Detect which cell encompasses the target text, then output its (X, Y) center coordinate. 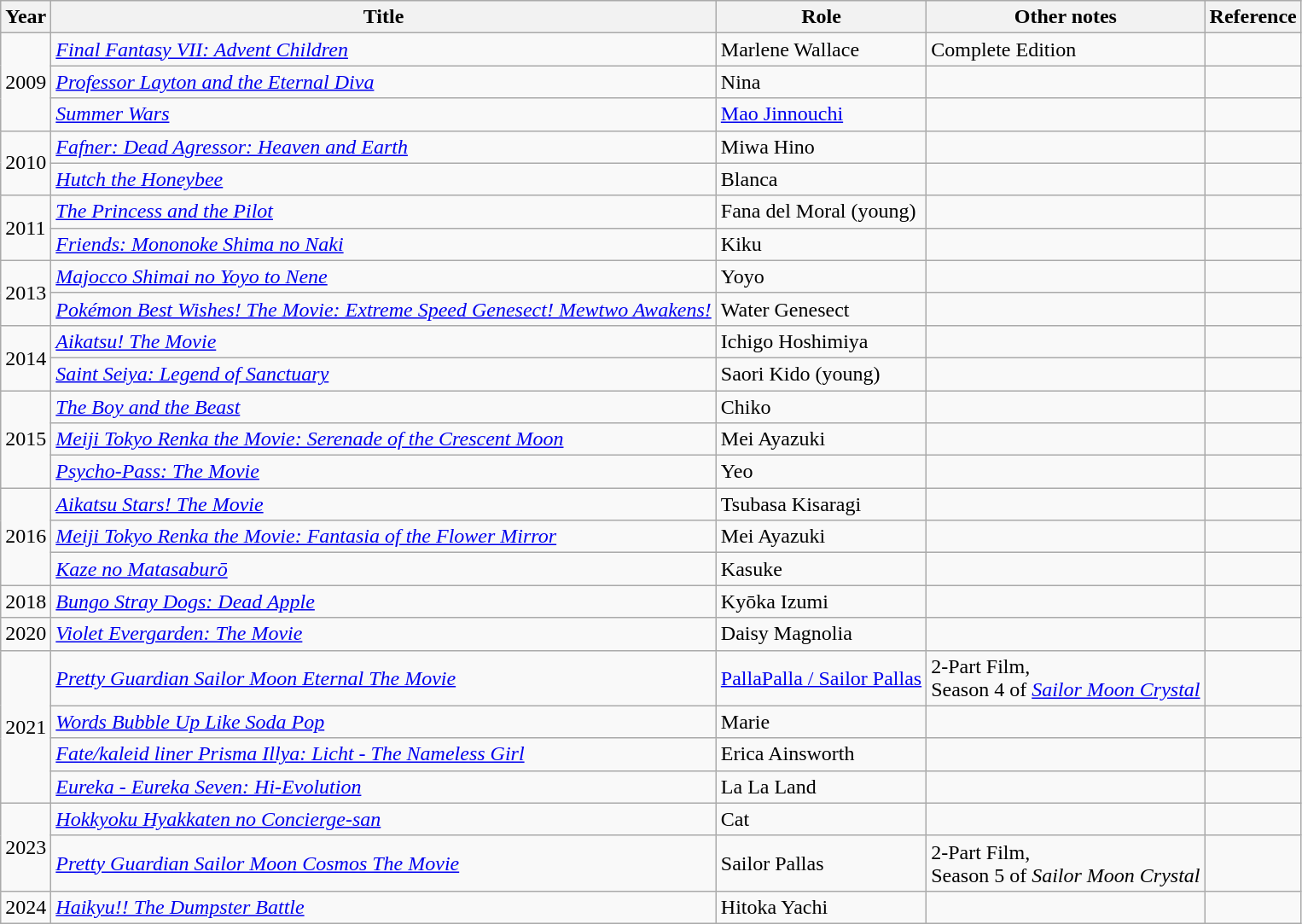
Pretty Guardian Sailor Moon Eternal The Movie (384, 677)
Sailor Pallas (821, 863)
2018 (26, 601)
Kaze no Matasaburō (384, 569)
The Princess and the Pilot (384, 212)
Title (384, 17)
Yeo (821, 472)
Chiko (821, 407)
Complete Edition (1066, 49)
2010 (26, 163)
Violet Evergarden: The Movie (384, 634)
2015 (26, 439)
2011 (26, 228)
The Boy and the Beast (384, 407)
Pokémon Best Wishes! The Movie: Extreme Speed Genesect! Mewtwo Awakens! (384, 309)
Fana del Moral (young) (821, 212)
Meiji Tokyo Renka the Movie: Fantasia of the Flower Mirror (384, 537)
Friends: Mononoke Shima no Naki (384, 244)
Eureka - Eureka Seven: Hi-Evolution (384, 787)
Year (26, 17)
Meiji Tokyo Renka the Movie: Serenade of the Crescent Moon (384, 439)
Reference (1253, 17)
Miwa Hino (821, 147)
Aikatsu! The Movie (384, 341)
Role (821, 17)
Bungo Stray Dogs: Dead Apple (384, 601)
Haikyu!! The Dumpster Battle (384, 907)
Words Bubble Up Like Soda Pop (384, 722)
Daisy Magnolia (821, 634)
Summer Wars (384, 114)
Hitoka Yachi (821, 907)
2013 (26, 293)
Cat (821, 819)
Majocco Shimai no Yoyo to Nene (384, 276)
Ichigo Hoshimiya (821, 341)
Hokkyoku Hyakkaten no Concierge-san (384, 819)
2020 (26, 634)
2-Part Film,Season 5 of Sailor Moon Crystal (1066, 863)
Pretty Guardian Sailor Moon Cosmos The Movie (384, 863)
2014 (26, 357)
PallaPalla / Sailor Pallas (821, 677)
Professor Layton and the Eternal Diva (384, 82)
Tsubasa Kisaragi (821, 504)
Yoyo (821, 276)
Mao Jinnouchi (821, 114)
Fate/kaleid liner Prisma Illya: Licht - The Nameless Girl (384, 754)
Fafner: Dead Agressor: Heaven and Earth (384, 147)
Saint Seiya: Legend of Sanctuary (384, 374)
Erica Ainsworth (821, 754)
Kyōka Izumi (821, 601)
2024 (26, 907)
Nina (821, 82)
2009 (26, 82)
Kasuke (821, 569)
Marie (821, 722)
Saori Kido (young) (821, 374)
Final Fantasy VII: Advent Children (384, 49)
2016 (26, 537)
Kiku (821, 244)
Aikatsu Stars! The Movie (384, 504)
2023 (26, 846)
Other notes (1066, 17)
La La Land (821, 787)
Psycho-Pass: The Movie (384, 472)
Blanca (821, 179)
2021 (26, 727)
Marlene Wallace (821, 49)
2-Part Film,Season 4 of Sailor Moon Crystal (1066, 677)
Hutch the Honeybee (384, 179)
Water Genesect (821, 309)
